Scan for the cell matching the given text and deliver its (x, y) coordinate at center. 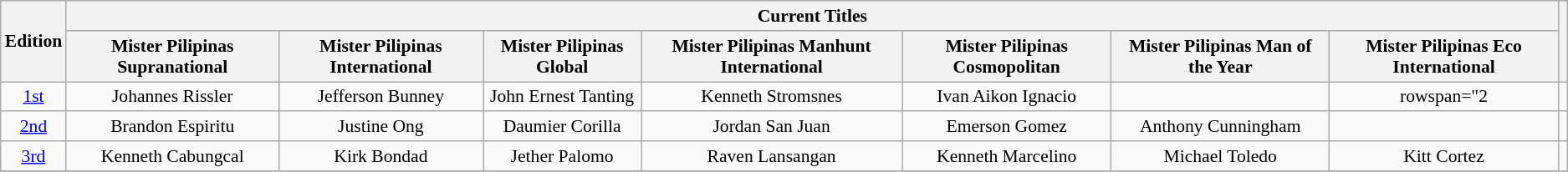
Mister Pilipinas Supranational (172, 57)
2nd (33, 127)
Jordan San Juan (772, 127)
Kenneth Cabungcal (172, 156)
Kenneth Stromsnes (772, 97)
3rd (33, 156)
1st (33, 97)
Kitt Cortez (1444, 156)
Mister Pilipinas Cosmopolitan (1007, 57)
rowspan="2 (1444, 97)
Emerson Gomez (1007, 127)
Kirk Bondad (381, 156)
Jether Palomo (562, 156)
Current Titles (812, 16)
Mister Pilipinas Manhunt International (772, 57)
Raven Lansangan (772, 156)
Mister Pilipinas Man of the Year (1221, 57)
Daumier Corilla (562, 127)
Anthony Cunningham (1221, 127)
Johannes Rissler (172, 97)
Justine Ong (381, 127)
Brandon Espiritu (172, 127)
Mister Pilipinas Global (562, 57)
Mister Pilipinas Eco International (1444, 57)
Jefferson Bunney (381, 97)
Ivan Aikon Ignacio (1007, 97)
Michael Toledo (1221, 156)
John Ernest Tanting (562, 97)
Edition (33, 42)
Mister Pilipinas International (381, 57)
Kenneth Marcelino (1007, 156)
